Determine the (X, Y) coordinate at the center of the cell enclosing the given text.  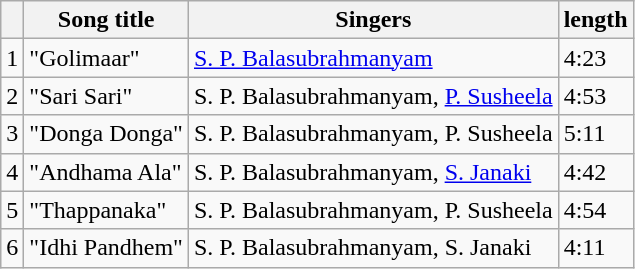
S. P. Balasubrahmanyam (373, 58)
4:23 (596, 58)
4:54 (596, 210)
2 (12, 96)
"Idhi Pandhem" (106, 248)
"Thappanaka" (106, 210)
4:42 (596, 172)
6 (12, 248)
"Golimaar" (106, 58)
4:53 (596, 96)
1 (12, 58)
Singers (373, 20)
4 (12, 172)
"Donga Donga" (106, 134)
5 (12, 210)
"Sari Sari" (106, 96)
3 (12, 134)
4:11 (596, 248)
"Andhama Ala" (106, 172)
Song title (106, 20)
5:11 (596, 134)
length (596, 20)
